Find where the given text appears and provide that cell's center as [X, Y] coordinate. 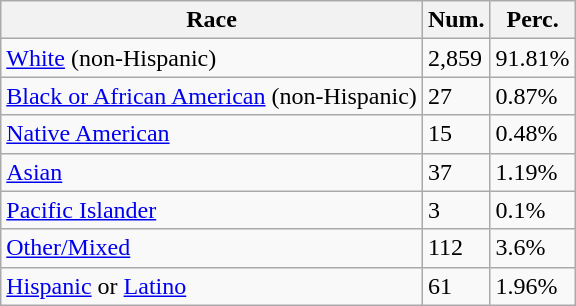
Num. [456, 20]
White (non-Hispanic) [212, 58]
1.19% [532, 172]
Hispanic or Latino [212, 286]
Asian [212, 172]
61 [456, 286]
3 [456, 210]
0.48% [532, 134]
0.87% [532, 96]
Other/Mixed [212, 248]
1.96% [532, 286]
37 [456, 172]
15 [456, 134]
Perc. [532, 20]
27 [456, 96]
0.1% [532, 210]
2,859 [456, 58]
91.81% [532, 58]
Race [212, 20]
Black or African American (non-Hispanic) [212, 96]
112 [456, 248]
Native American [212, 134]
3.6% [532, 248]
Pacific Islander [212, 210]
